Search for the cell housing the specified text and yield its (x, y) center coordinate. 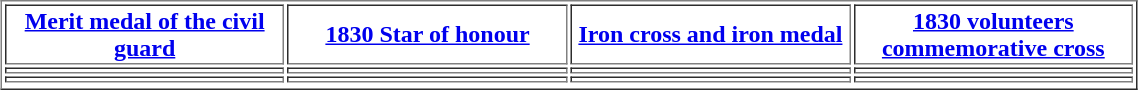
Merit medal of the civil guard (145, 34)
1830 Star of honour (428, 34)
Iron cross and iron medal (710, 34)
1830 volunteers commemorative cross (993, 34)
